For the text-containing cell, return its midpoint in (X, Y) coordinate format. 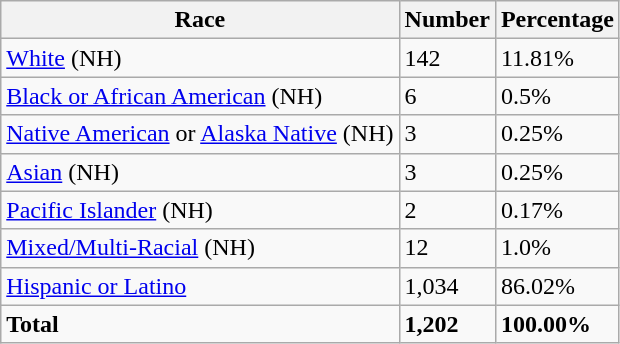
6 (447, 96)
142 (447, 58)
Total (200, 324)
2 (447, 210)
Pacific Islander (NH) (200, 210)
Mixed/Multi-Racial (NH) (200, 248)
1,202 (447, 324)
Black or African American (NH) (200, 96)
Asian (NH) (200, 172)
Native American or Alaska Native (NH) (200, 134)
White (NH) (200, 58)
Race (200, 20)
0.5% (557, 96)
1,034 (447, 286)
86.02% (557, 286)
0.17% (557, 210)
Hispanic or Latino (200, 286)
100.00% (557, 324)
12 (447, 248)
Number (447, 20)
11.81% (557, 58)
Percentage (557, 20)
1.0% (557, 248)
